Determine the (x, y) coordinate at the center of the cell enclosing the given text.  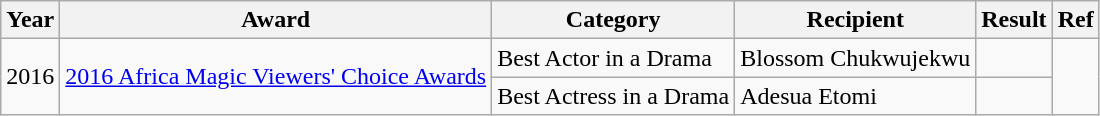
Best Actor in a Drama (614, 58)
Blossom Chukwujekwu (856, 58)
Adesua Etomi (856, 96)
Category (614, 20)
Recipient (856, 20)
Ref (1076, 20)
2016 (30, 77)
Year (30, 20)
Best Actress in a Drama (614, 96)
2016 Africa Magic Viewers' Choice Awards (276, 77)
Result (1014, 20)
Award (276, 20)
